For the text-containing cell, return its midpoint in (x, y) coordinate format. 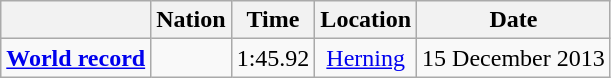
Time (273, 20)
World record (76, 58)
15 December 2013 (514, 58)
Herning (366, 58)
1:45.92 (273, 58)
Date (514, 20)
Location (366, 20)
Nation (191, 20)
